Determine the (X, Y) coordinate at the center of the cell enclosing the given text.  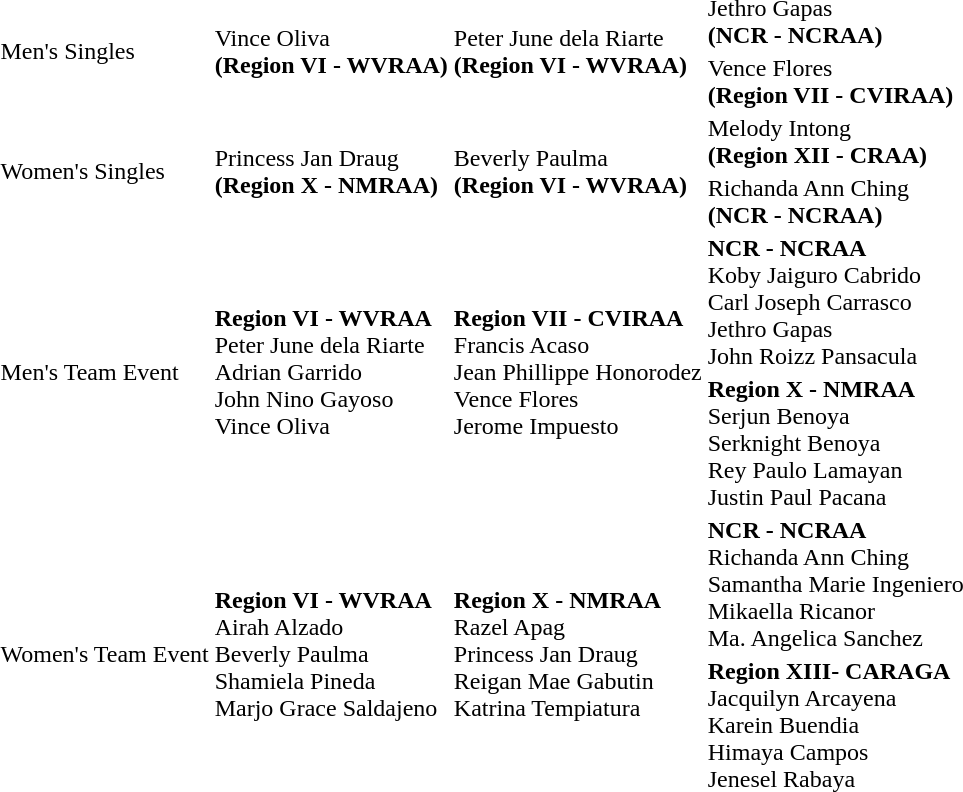
Region VI - WVRAAPeter June dela RiarteAdrian GarridoJohn Nino GayosoVince Oliva (331, 372)
Beverly Paulma(Region VI - WVRAA) (578, 172)
Region VII - CVIRAAFrancis AcasoJean Phillippe HonorodezVence FloresJerome Impuesto (578, 372)
Princess Jan Draug(Region X - NMRAA) (331, 172)
